Return [X, Y] of the center of cell containing provided text 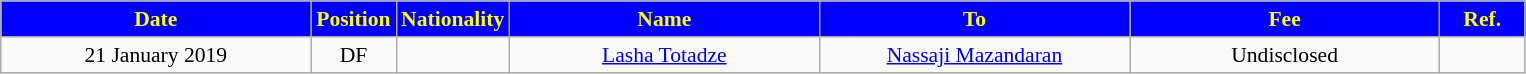
Ref. [1482, 19]
21 January 2019 [156, 55]
Nationality [452, 19]
To [974, 19]
DF [354, 55]
Undisclosed [1285, 55]
Lasha Totadze [664, 55]
Position [354, 19]
Name [664, 19]
Date [156, 19]
Fee [1285, 19]
Nassaji Mazandaran [974, 55]
